Extract the (x, y) coordinate from the center of the cell holding the provided text.  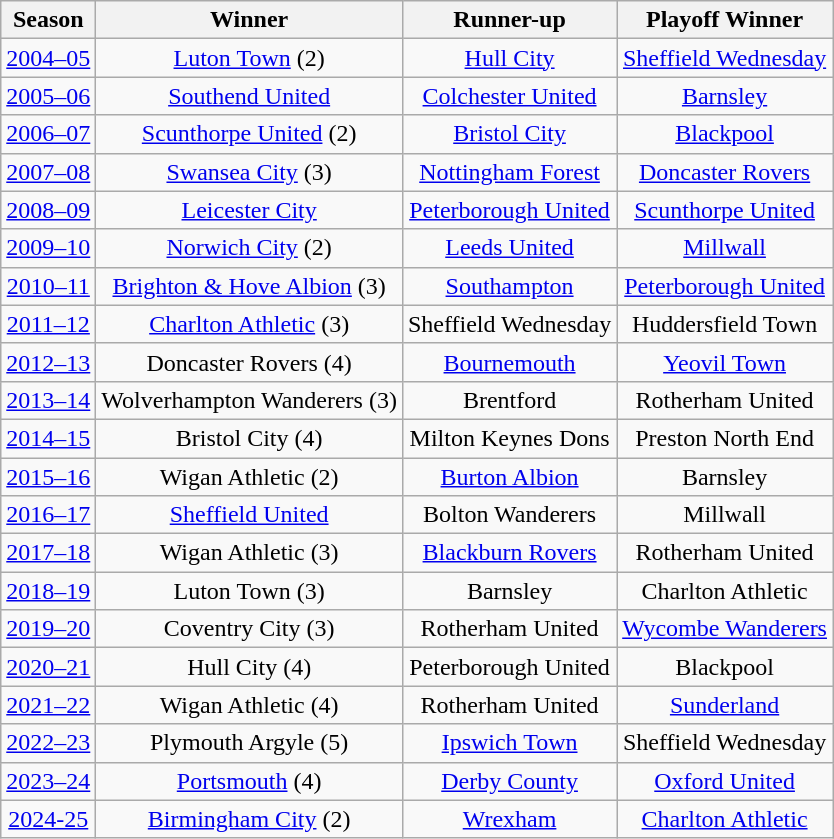
2008–09 (48, 210)
Leicester City (250, 210)
Norwich City (2) (250, 248)
Runner-up (509, 20)
Sheffield United (250, 515)
Oxford United (725, 781)
Huddersfield Town (725, 324)
Bournemouth (509, 362)
2007–08 (48, 172)
2021–22 (48, 705)
Bolton Wanderers (509, 515)
Southampton (509, 286)
Luton Town (3) (250, 591)
Yeovil Town (725, 362)
Colchester United (509, 96)
2009–10 (48, 248)
Doncaster Rovers (4) (250, 362)
2004–05 (48, 58)
2015–16 (48, 477)
Birmingham City (2) (250, 819)
2017–18 (48, 553)
2013–14 (48, 400)
Derby County (509, 781)
2024-25 (48, 819)
Brighton & Hove Albion (3) (250, 286)
Preston North End (725, 438)
Burton Albion (509, 477)
Doncaster Rovers (725, 172)
Sunderland (725, 705)
2016–17 (48, 515)
Wycombe Wanderers (725, 629)
Scunthorpe United (725, 210)
2010–11 (48, 286)
2006–07 (48, 134)
Luton Town (2) (250, 58)
2018–19 (48, 591)
Charlton Athletic (3) (250, 324)
Swansea City (3) (250, 172)
2020–21 (48, 667)
2022–23 (48, 743)
Leeds United (509, 248)
Nottingham Forest (509, 172)
2014–15 (48, 438)
Wigan Athletic (3) (250, 553)
Blackburn Rovers (509, 553)
Playoff Winner (725, 20)
2023–24 (48, 781)
Season (48, 20)
Winner (250, 20)
2011–12 (48, 324)
Scunthorpe United (2) (250, 134)
Wrexham (509, 819)
Ipswich Town (509, 743)
Hull City (4) (250, 667)
2012–13 (48, 362)
Hull City (509, 58)
Brentford (509, 400)
Southend United (250, 96)
Plymouth Argyle (5) (250, 743)
2019–20 (48, 629)
Portsmouth (4) (250, 781)
Coventry City (3) (250, 629)
Wigan Athletic (2) (250, 477)
Wigan Athletic (4) (250, 705)
Milton Keynes Dons (509, 438)
Bristol City (4) (250, 438)
2005–06 (48, 96)
Bristol City (509, 134)
Wolverhampton Wanderers (3) (250, 400)
